Output the (x, y) coordinate of the center of the cell containing the given text.  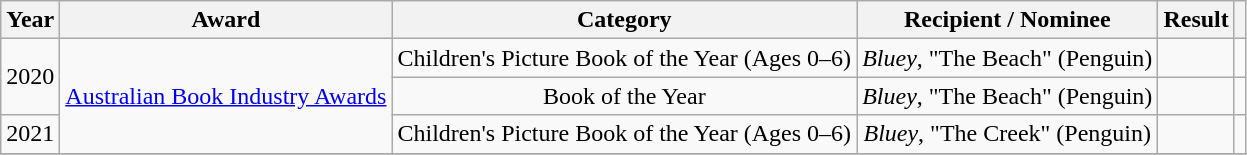
2021 (30, 134)
Year (30, 20)
Australian Book Industry Awards (226, 96)
2020 (30, 77)
Recipient / Nominee (1008, 20)
Category (624, 20)
Book of the Year (624, 96)
Award (226, 20)
Result (1196, 20)
Bluey, "The Creek" (Penguin) (1008, 134)
